Identify which cell holds the provided text, then report its [X, Y] central coordinate. 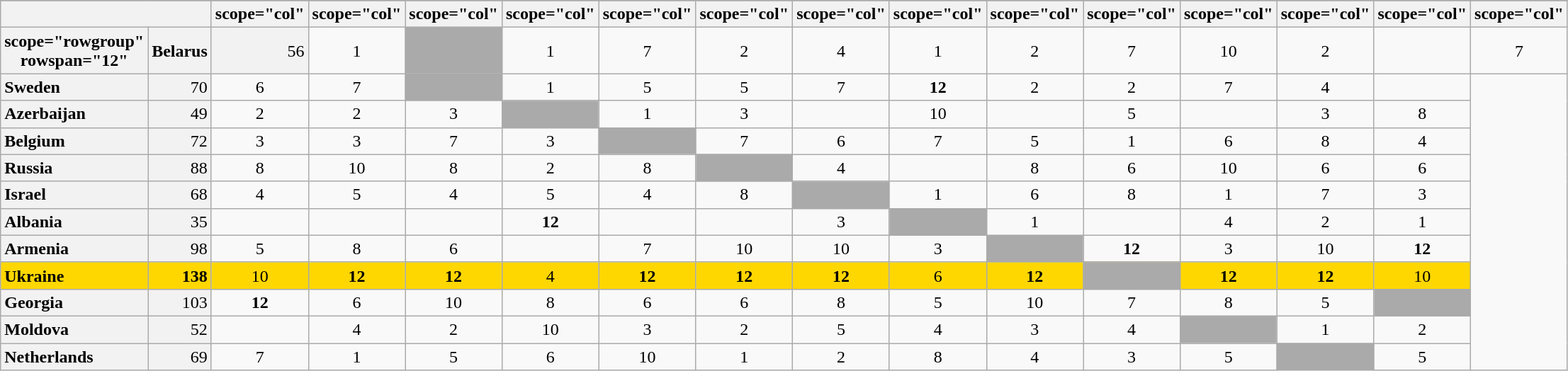
35 [180, 222]
Israel [74, 195]
Albania [74, 222]
98 [180, 249]
Russia [74, 168]
69 [180, 356]
Belgium [74, 141]
138 [180, 275]
56 [259, 51]
scope="rowgroup" rowspan="12" [74, 51]
Azerbaijan [74, 114]
72 [180, 141]
103 [180, 302]
Sweden [74, 87]
88 [180, 168]
52 [180, 329]
68 [180, 195]
49 [180, 114]
Netherlands [74, 356]
70 [180, 87]
Armenia [74, 249]
Georgia [74, 302]
Moldova [74, 329]
Belarus [180, 51]
Ukraine [74, 275]
